Extract the (x, y) coordinate from the center of the cell holding the provided text.  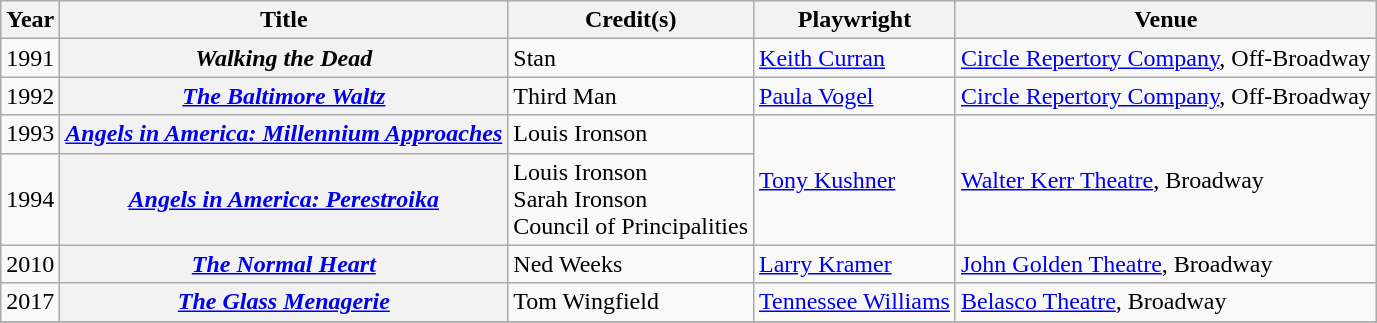
2017 (30, 302)
Belasco Theatre, Broadway (1166, 302)
Tony Kushner (855, 180)
Playwright (855, 20)
Title (284, 20)
Tennessee Williams (855, 302)
Ned Weeks (631, 264)
1994 (30, 199)
Louis Ironson Sarah Ironson Council of Principalities (631, 199)
Year (30, 20)
Louis Ironson (631, 134)
1991 (30, 58)
The Baltimore Waltz (284, 96)
Walter Kerr Theatre, Broadway (1166, 180)
Walking the Dead (284, 58)
Credit(s) (631, 20)
Larry Kramer (855, 264)
Tom Wingfield (631, 302)
Angels in America: Millennium Approaches (284, 134)
The Glass Menagerie (284, 302)
1993 (30, 134)
Angels in America: Perestroika (284, 199)
Venue (1166, 20)
Paula Vogel (855, 96)
The Normal Heart (284, 264)
Third Man (631, 96)
2010 (30, 264)
1992 (30, 96)
Stan (631, 58)
Keith Curran (855, 58)
John Golden Theatre, Broadway (1166, 264)
